Identify which cell holds the provided text, then report its [X, Y] central coordinate. 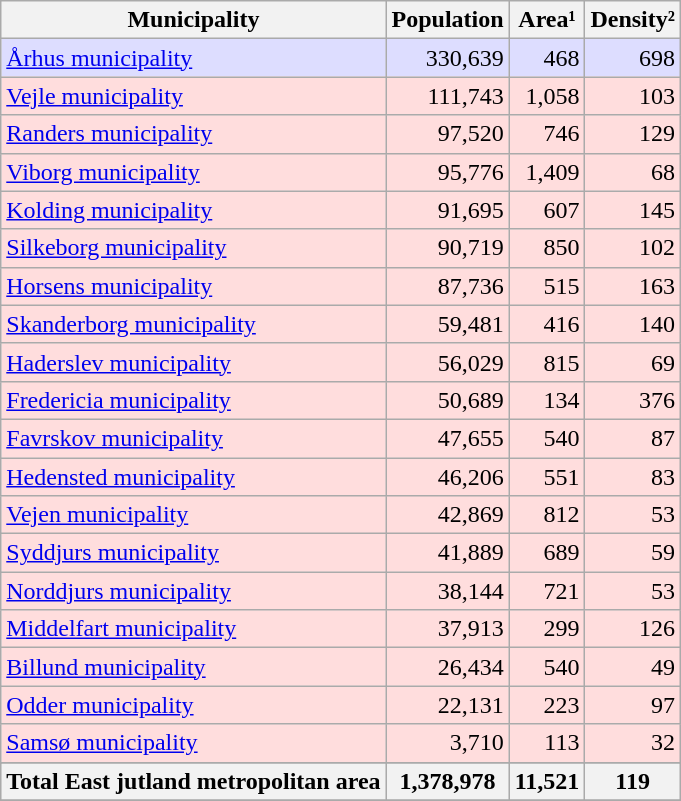
68 [633, 172]
Viborg municipality [194, 172]
32 [633, 743]
1,378,978 [448, 781]
Syddjurs municipality [194, 553]
Århus municipality [194, 58]
330,639 [448, 58]
97,520 [448, 134]
41,889 [448, 553]
Billund municipality [194, 667]
746 [547, 134]
47,655 [448, 438]
Norddjurs municipality [194, 591]
111,743 [448, 96]
Middelfart municipality [194, 629]
376 [633, 400]
163 [633, 286]
22,131 [448, 705]
698 [633, 58]
11,521 [547, 781]
Horsens municipality [194, 286]
95,776 [448, 172]
1,058 [547, 96]
Randers municipality [194, 134]
515 [547, 286]
129 [633, 134]
49 [633, 667]
812 [547, 515]
299 [547, 629]
Population [448, 20]
50,689 [448, 400]
607 [547, 210]
Fredericia municipality [194, 400]
83 [633, 477]
90,719 [448, 248]
46,206 [448, 477]
468 [547, 58]
1,409 [547, 172]
87,736 [448, 286]
Municipality [194, 20]
Favrskov municipality [194, 438]
97 [633, 705]
416 [547, 324]
3,710 [448, 743]
Vejle municipality [194, 96]
126 [633, 629]
102 [633, 248]
26,434 [448, 667]
56,029 [448, 362]
38,144 [448, 591]
59 [633, 553]
103 [633, 96]
Kolding municipality [194, 210]
Samsø municipality [194, 743]
42,869 [448, 515]
Total East jutland metropolitan area [194, 781]
Skanderborg municipality [194, 324]
119 [633, 781]
87 [633, 438]
91,695 [448, 210]
134 [547, 400]
Haderslev municipality [194, 362]
Density² [633, 20]
Hedensted municipality [194, 477]
69 [633, 362]
140 [633, 324]
551 [547, 477]
113 [547, 743]
689 [547, 553]
Odder municipality [194, 705]
59,481 [448, 324]
145 [633, 210]
815 [547, 362]
37,913 [448, 629]
Silkeborg municipality [194, 248]
850 [547, 248]
Area¹ [547, 20]
Vejen municipality [194, 515]
223 [547, 705]
721 [547, 591]
